Output the [X, Y] coordinate of the center of the cell containing the given text.  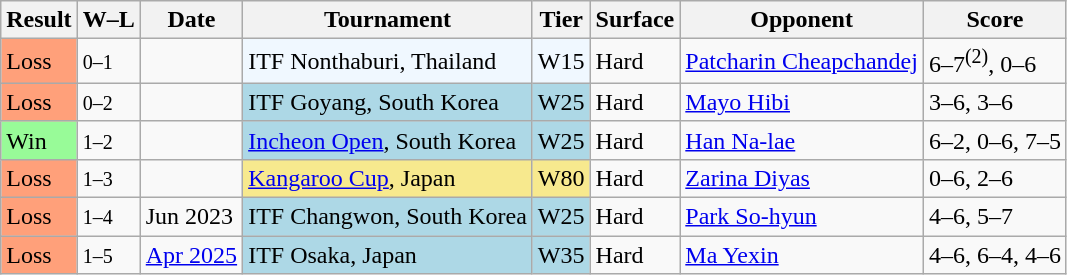
1–2 [108, 140]
0–1 [108, 62]
Surface [635, 20]
ITF Osaka, Japan [388, 255]
Tier [561, 20]
W15 [561, 62]
Incheon Open, South Korea [388, 140]
3–6, 3–6 [994, 102]
ITF Goyang, South Korea [388, 102]
ITF Changwon, South Korea [388, 217]
Jun 2023 [191, 217]
W35 [561, 255]
W–L [108, 20]
6–7(2), 0–6 [994, 62]
Kangaroo Cup, Japan [388, 178]
0–6, 2–6 [994, 178]
1–4 [108, 217]
6–2, 0–6, 7–5 [994, 140]
Date [191, 20]
1–5 [108, 255]
Mayo Hibi [802, 102]
0–2 [108, 102]
Win [39, 140]
ITF Nonthaburi, Thailand [388, 62]
1–3 [108, 178]
Park So-hyun [802, 217]
Ma Yexin [802, 255]
Tournament [388, 20]
Han Na-lae [802, 140]
4–6, 5–7 [994, 217]
Result [39, 20]
Apr 2025 [191, 255]
W80 [561, 178]
4–6, 6–4, 4–6 [994, 255]
Score [994, 20]
Opponent [802, 20]
Patcharin Cheapchandej [802, 62]
Zarina Diyas [802, 178]
